For the text-containing cell, return its midpoint in (x, y) coordinate format. 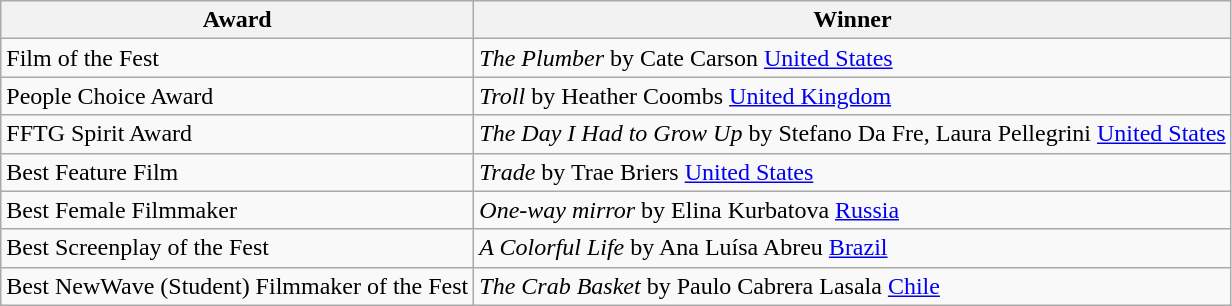
Best NewWave (Student) Filmmaker of the Fest (238, 286)
Best Female Filmmaker (238, 210)
Film of the Fest (238, 58)
FFTG Spirit Award (238, 134)
People Choice Award (238, 96)
Troll by Heather Coombs United Kingdom (852, 96)
The Crab Basket by Paulo Cabrera Lasala Chile (852, 286)
Trade by Trae Briers United States (852, 172)
Winner (852, 20)
Best Screenplay of the Fest (238, 248)
One-way mirror by Elina Kurbatova Russia (852, 210)
A Colorful Life by Ana Luísa Abreu Brazil (852, 248)
Award (238, 20)
The Plumber by Cate Carson United States (852, 58)
Best Feature Film (238, 172)
The Day I Had to Grow Up by Stefano Da Fre, Laura Pellegrini United States (852, 134)
